Extract the (x, y) coordinate from the center of the cell holding the provided text.  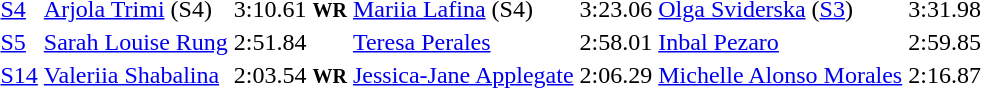
2:58.01 (616, 42)
Inbal Pezaro (780, 42)
Teresa Perales (463, 42)
Sarah Louise Rung (136, 42)
2:51.84 (290, 42)
